Return the [X, Y] coordinate for the center point of the cell that contains the specified text.  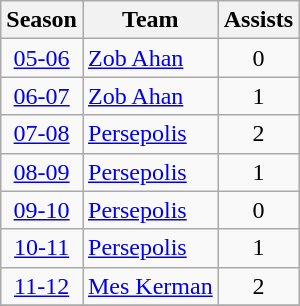
05-06 [42, 58]
11-12 [42, 286]
Season [42, 20]
Mes Kerman [150, 286]
08-09 [42, 172]
07-08 [42, 134]
06-07 [42, 96]
09-10 [42, 210]
Team [150, 20]
10-11 [42, 248]
Assists [258, 20]
